Detect which cell encompasses the target text, then output its [x, y] center coordinate. 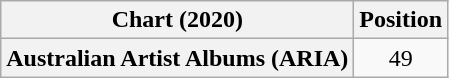
Chart (2020) [178, 20]
Position [401, 20]
Australian Artist Albums (ARIA) [178, 58]
49 [401, 58]
